For the text-containing cell, return its midpoint in [X, Y] coordinate format. 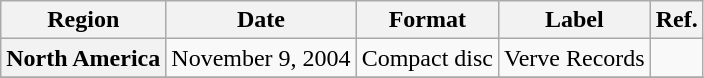
North America [84, 58]
Region [84, 20]
Format [427, 20]
Verve Records [575, 58]
Compact disc [427, 58]
Label [575, 20]
Ref. [676, 20]
November 9, 2004 [261, 58]
Date [261, 20]
